Detect which cell encompasses the target text, then output its (x, y) center coordinate. 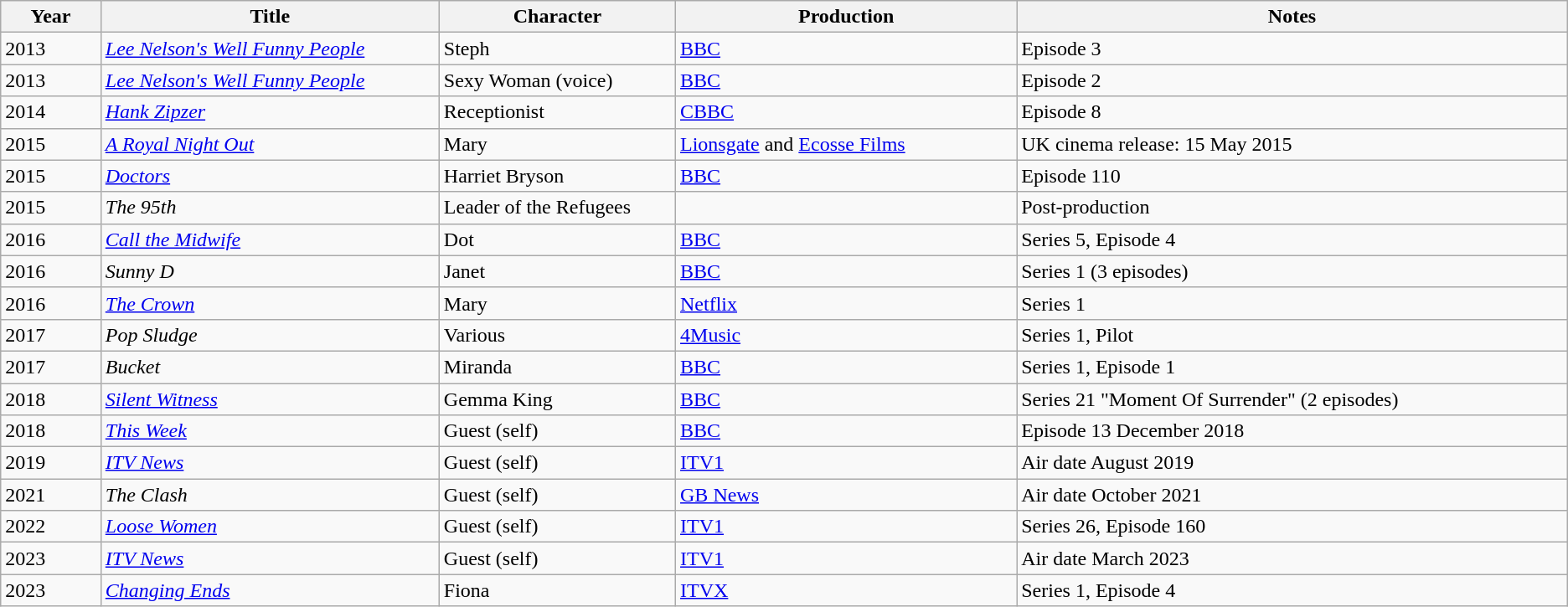
The Clash (270, 495)
Title (270, 17)
GB News (846, 495)
Series 26, Episode 160 (1292, 527)
Series 5, Episode 4 (1292, 239)
Call the Midwife (270, 239)
Leader of the Refugees (557, 208)
Series 1 (1292, 303)
Janet (557, 271)
Hank Zipzer (270, 112)
4Music (846, 335)
Episode 2 (1292, 80)
Episode 3 (1292, 49)
Episode 110 (1292, 176)
Character (557, 17)
A Royal Night Out (270, 144)
Netflix (846, 303)
Series 1, Pilot (1292, 335)
Episode 8 (1292, 112)
Dot (557, 239)
UK cinema release: 15 May 2015 (1292, 144)
2014 (51, 112)
Episode 13 December 2018 (1292, 431)
Air date August 2019 (1292, 463)
Sunny D (270, 271)
Year (51, 17)
Receptionist (557, 112)
Fiona (557, 590)
Production (846, 17)
CBBC (846, 112)
2021 (51, 495)
Pop Sludge (270, 335)
Series 1, Episode 1 (1292, 367)
The Crown (270, 303)
2022 (51, 527)
This Week (270, 431)
Post-production (1292, 208)
Harriet Bryson (557, 176)
Bucket (270, 367)
Lionsgate and Ecosse Films (846, 144)
Series 21 "Moment Of Surrender" (2 episodes) (1292, 399)
Loose Women (270, 527)
2019 (51, 463)
Series 1, Episode 4 (1292, 590)
Gemma King (557, 399)
Series 1 (3 episodes) (1292, 271)
Air date October 2021 (1292, 495)
Air date March 2023 (1292, 558)
Silent Witness (270, 399)
Sexy Woman (voice) (557, 80)
ITVX (846, 590)
Notes (1292, 17)
Doctors (270, 176)
Various (557, 335)
Miranda (557, 367)
The 95th (270, 208)
Changing Ends (270, 590)
Steph (557, 49)
